Locate the cell with the specified text and output its (X, Y) center coordinate. 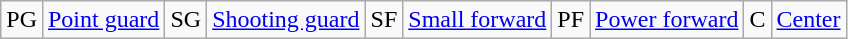
SG (186, 20)
Point guard (103, 20)
PG (22, 20)
Power forward (667, 20)
Small forward (478, 20)
SF (384, 20)
C (758, 20)
Center (808, 20)
PF (571, 20)
Shooting guard (286, 20)
